For the text-containing cell, return its midpoint in (X, Y) coordinate format. 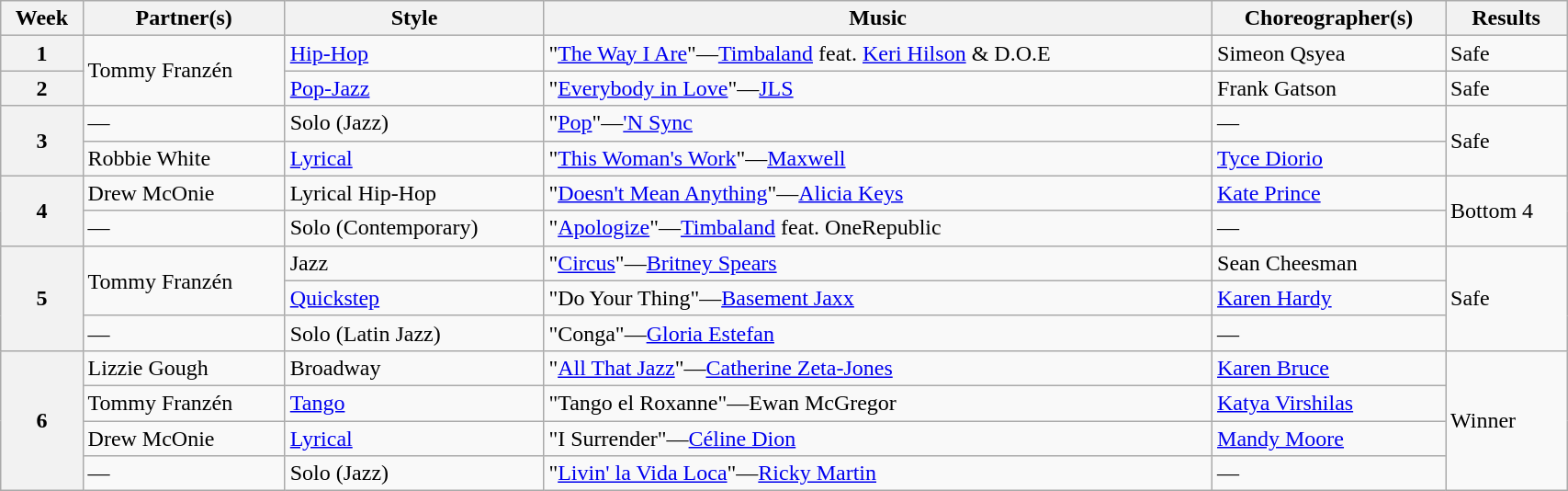
Lyrical Hip-Hop (414, 193)
Choreographer(s) (1329, 18)
Quickstep (414, 298)
"Pop"—'N Sync (878, 123)
"I Surrender"—Céline Dion (878, 439)
Hip-Hop (414, 53)
5 (42, 298)
Tango (414, 403)
Mandy Moore (1329, 439)
Karen Bruce (1329, 368)
Robbie White (184, 158)
"Tango el Roxanne"—Ewan McGregor (878, 403)
Week (42, 18)
"Circus"—Britney Spears (878, 263)
Karen Hardy (1329, 298)
Tyce Diorio (1329, 158)
Music (878, 18)
Partner(s) (184, 18)
3 (42, 141)
Frank Gatson (1329, 88)
"Livin' la Vida Loca"—Ricky Martin (878, 474)
2 (42, 88)
"Conga"—Gloria Estefan (878, 333)
Pop-Jazz (414, 88)
Simeon Qsyea (1329, 53)
"Everybody in Love"—JLS (878, 88)
Style (414, 18)
4 (42, 211)
Bottom 4 (1506, 211)
Results (1506, 18)
Solo (Latin Jazz) (414, 333)
Kate Prince (1329, 193)
6 (42, 420)
"Do Your Thing"—Basement Jaxx (878, 298)
Winner (1506, 420)
Katya Virshilas (1329, 403)
"Doesn't Mean Anything"—Alicia Keys (878, 193)
Broadway (414, 368)
"All That Jazz"—Catherine Zeta-Jones (878, 368)
Lizzie Gough (184, 368)
Solo (Contemporary) (414, 228)
Sean Cheesman (1329, 263)
"This Woman's Work"—Maxwell (878, 158)
Jazz (414, 263)
1 (42, 53)
"The Way I Are"—Timbaland feat. Keri Hilson & D.O.E (878, 53)
"Apologize"—Timbaland feat. OneRepublic (878, 228)
